From the cell containing the given text, extract its center point as [X, Y] coordinate. 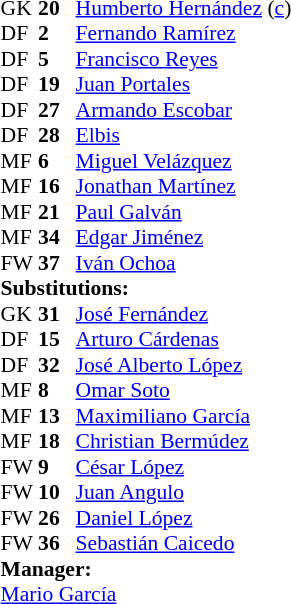
10 [57, 493]
37 [57, 263]
21 [57, 212]
36 [57, 543]
13 [57, 416]
2 [57, 33]
28 [57, 135]
26 [57, 518]
9 [57, 467]
18 [57, 441]
6 [57, 161]
34 [57, 237]
5 [57, 59]
32 [57, 365]
8 [57, 391]
31 [57, 314]
27 [57, 110]
15 [57, 339]
19 [57, 85]
16 [57, 187]
GK [20, 314]
